Output the (X, Y) coordinate of the center of the cell containing the given text.  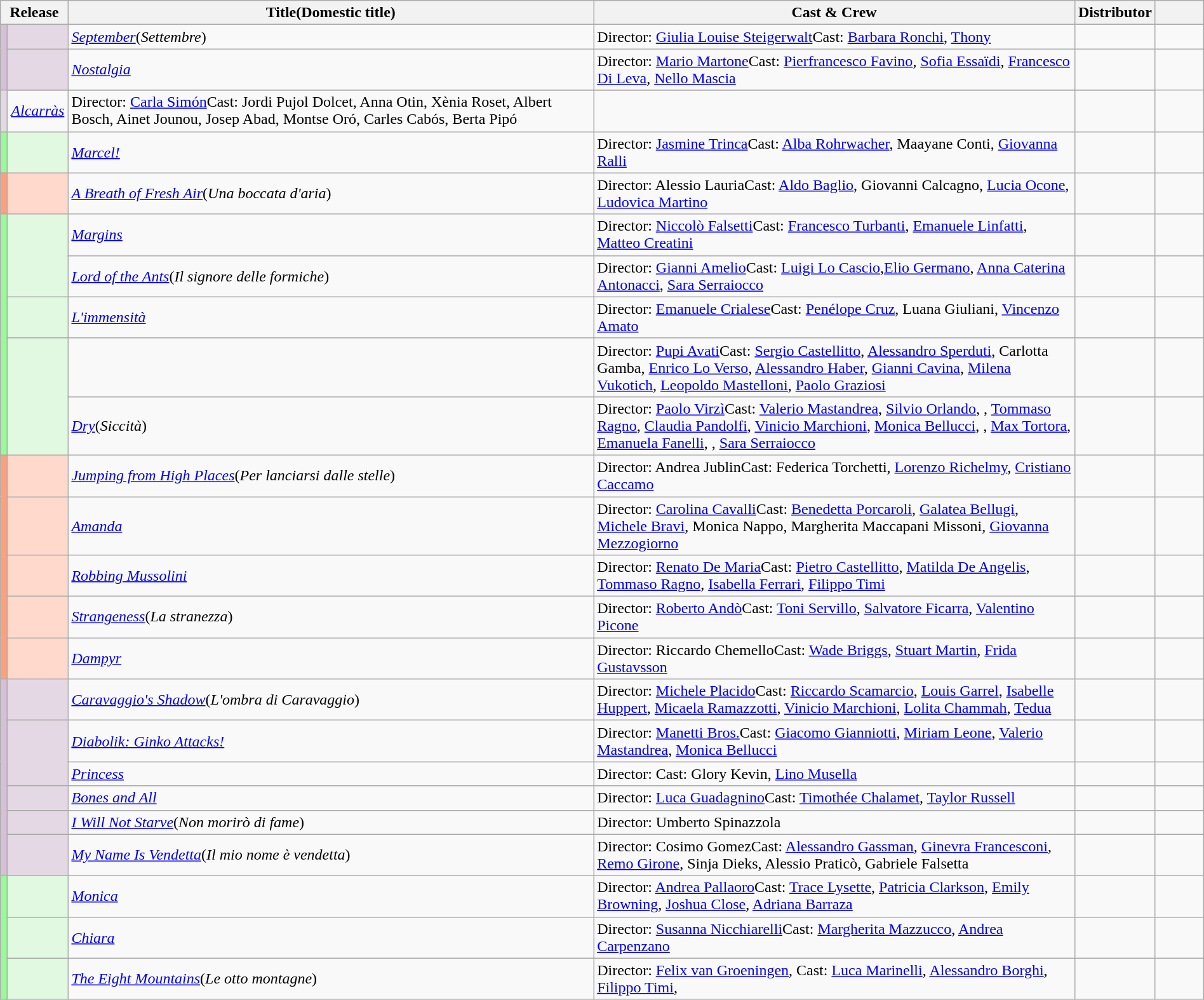
Jumping from High Places(Per lanciarsi dalle stelle) (331, 475)
Director: Renato De MariaCast: Pietro Castellitto, Matilda De Angelis, Tommaso Ragno, Isabella Ferrari, Filippo Timi (834, 576)
Release (34, 13)
Margins (331, 235)
Caravaggio's Shadow(L'ombra di Caravaggio) (331, 700)
Director: Riccardo ChemelloCast: Wade Briggs, Stuart Martin, Frida Gustavsson (834, 658)
Strangeness(La stranezza) (331, 618)
Bones and All (331, 798)
Director: Felix van Groeningen, Cast: Luca Marinelli, Alessandro Borghi, Filippo Timi, (834, 978)
Director: Carolina CavalliCast: Benedetta Porcaroli, Galatea Bellugi, Michele Bravi, Monica Nappo, Margherita Maccapani Missoni, Giovanna Mezzogiorno (834, 526)
Diabolik: Ginko Attacks! (331, 741)
Director: Manetti Bros.Cast: Giacomo Gianniotti, Miriam Leone, Valerio Mastandrea, Monica Bellucci (834, 741)
Director: Giulia Louise SteigerwaltCast: Barbara Ronchi, Thony (834, 37)
Amanda (331, 526)
The Eight Mountains(Le otto montagne) (331, 978)
Director: Mario MartoneCast: Pierfrancesco Favino, Sofia Essaïdi, Francesco Di Leva, Nello Mascia (834, 70)
L'immensità (331, 318)
Director: Gianni AmelioCast: Luigi Lo Cascio,Elio Germano, Anna Caterina Antonacci, Sara Serraiocco (834, 276)
Director: Niccolò FalsettiCast: Francesco Turbanti, Emanuele Linfatti, Matteo Creatini (834, 235)
Title(Domestic title) (331, 13)
My Name Is Vendetta(Il mio nome è vendetta) (331, 855)
Robbing Mussolini (331, 576)
Director: Alessio LauriaCast: Aldo Baglio, Giovanni Calcagno, Lucia Ocone, Ludovica Martino (834, 193)
Monica (331, 896)
Director: Jasmine TrincaCast: Alba Rohrwacher, Maayane Conti, Giovanna Ralli (834, 152)
Lord of the Ants(Il signore delle formiche) (331, 276)
Director: Cosimo GomezCast: Alessandro Gassman, Ginevra Francesconi, Remo Girone, Sinja Dieks, Alessio Praticò, Gabriele Falsetta (834, 855)
Director: Michele PlacidoCast: Riccardo Scamarcio, Louis Garrel, Isabelle Huppert, Micaela Ramazzotti, Vinicio Marchioni, Lolita Chammah, Tedua (834, 700)
Chiara (331, 938)
Director: Carla SimónCast: Jordi Pujol Dolcet, Anna Otin, Xènia Roset, Albert Bosch, Ainet Jounou, Josep Abad, Montse Oró, Carles Cabós, Berta Pipó (331, 111)
Director: Roberto AndòCast: Toni Servillo, Salvatore Ficarra, Valentino Picone (834, 618)
September(Settembre) (331, 37)
Director: Andrea JublinCast: Federica Torchetti, Lorenzo Richelmy, Cristiano Caccamo (834, 475)
Cast & Crew (834, 13)
Director: Umberto Spinazzola (834, 822)
Princess (331, 774)
Marcel! (331, 152)
A Breath of Fresh Air(Una boccata d'aria) (331, 193)
I Will Not Starve(Non morirò di fame) (331, 822)
Director: Luca GuadagninoCast: Timothée Chalamet, Taylor Russell (834, 798)
Director: Susanna NicchiarelliCast: Margherita Mazzucco, Andrea Carpenzano (834, 938)
Distributor (1115, 13)
Dampyr (331, 658)
Director: Andrea PallaoroCast: Trace Lysette, Patricia Clarkson, Emily Browning, Joshua Close, Adriana Barraza (834, 896)
Nostalgia (331, 70)
Alcarràs (38, 111)
Director: Emanuele CrialeseCast: Penélope Cruz, Luana Giuliani, Vincenzo Amato (834, 318)
Director: Cast: Glory Kevin, Lino Musella (834, 774)
Dry(Siccità) (331, 426)
